Scan for the cell matching the given text and deliver its (x, y) coordinate at center. 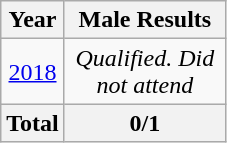
2018 (33, 72)
Male Results (144, 20)
Total (33, 123)
Qualified. Did not attend (144, 72)
0/1 (144, 123)
Year (33, 20)
